Return the [X, Y] coordinate for the center point of the cell that contains the specified text.  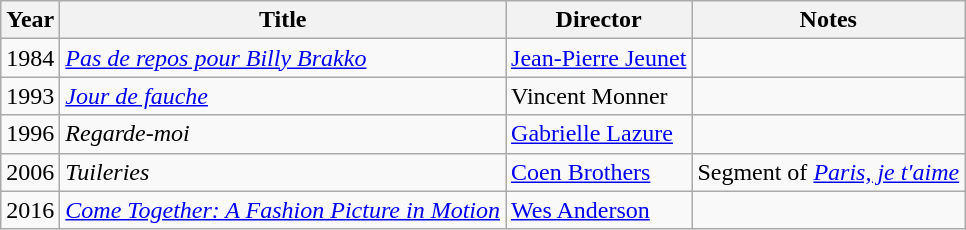
Segment of Paris, je t'aime [828, 172]
1993 [30, 96]
1984 [30, 58]
Tuileries [283, 172]
Notes [828, 20]
Jour de fauche [283, 96]
Jean-Pierre Jeunet [599, 58]
1996 [30, 134]
Coen Brothers [599, 172]
Wes Anderson [599, 210]
2016 [30, 210]
Year [30, 20]
Pas de repos pour Billy Brakko [283, 58]
Gabrielle Lazure [599, 134]
Regarde-moi [283, 134]
2006 [30, 172]
Vincent Monner [599, 96]
Come Together: A Fashion Picture in Motion [283, 210]
Title [283, 20]
Director [599, 20]
